Output the (x, y) coordinate of the center of the cell containing the given text.  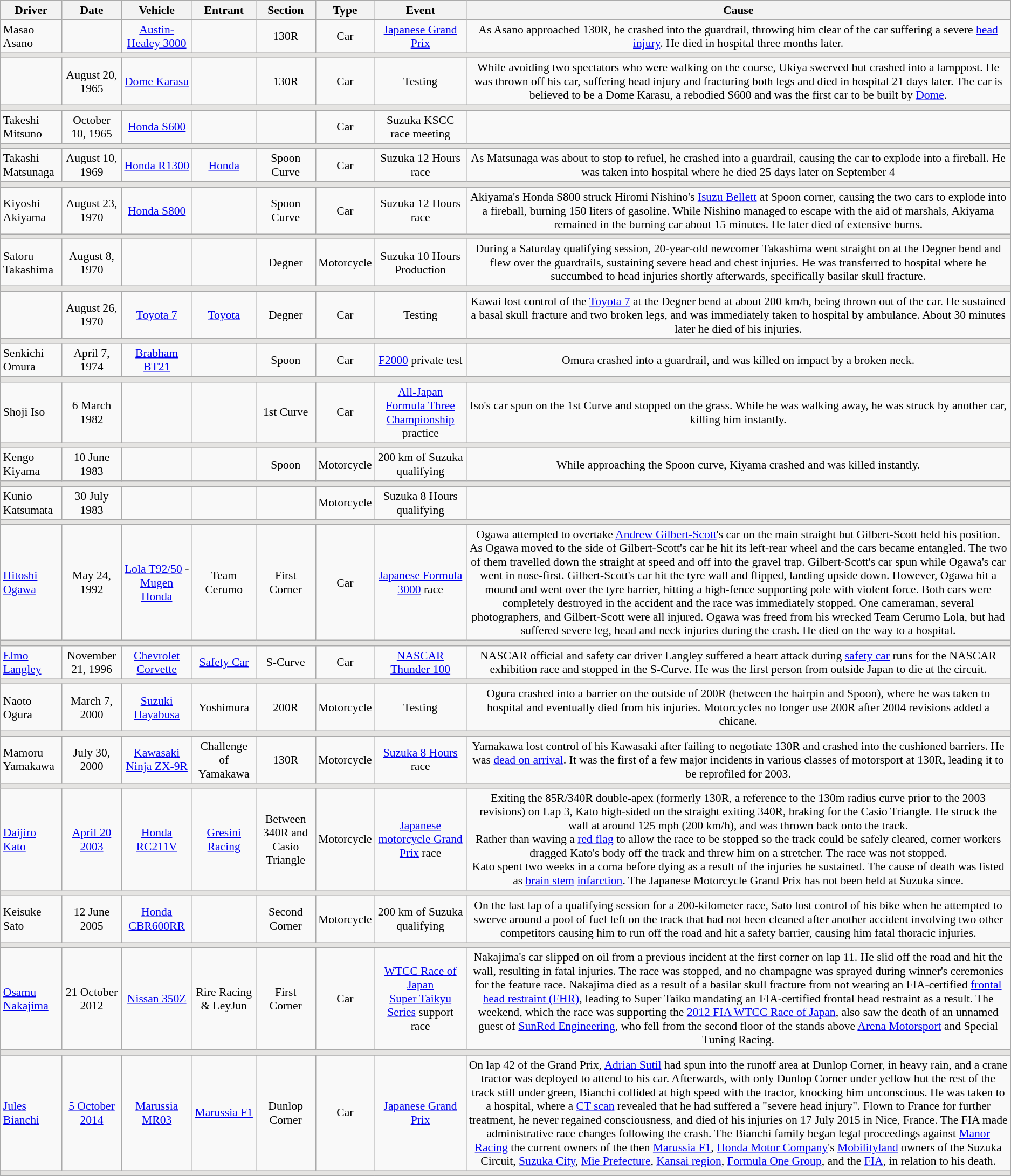
Austin-Healey 3000 (156, 37)
Rire Racing & LeyJun (224, 999)
July 30, 2000 (92, 760)
Omura crashed into a guardrail, and was killed on impact by a broken neck. (739, 360)
Driver (31, 10)
Nissan 350Z (156, 999)
Lola T92/50 - Mugen Honda (156, 583)
August 20, 1965 (92, 82)
Honda CBR600RR (156, 919)
Type (345, 10)
WTCC Race of JapanSuper Taikyu Series support race (421, 999)
Vehicle (156, 10)
Elmo Langley (31, 662)
Marussia MR03 (156, 1113)
Entrant (224, 10)
Yoshimura (224, 707)
Toyota (224, 315)
Suzuki Hayabusa (156, 707)
Japanese Formula 3000 race (421, 583)
Naoto Ogura (31, 707)
Kawasaki Ninja ZX-9R (156, 760)
Shoji Iso (31, 412)
200R (286, 707)
12 June 2005 (92, 919)
30 July 1983 (92, 503)
Mamoru Yamakawa (31, 760)
Suzuka 8 Hours race (421, 760)
Gresini Racing (224, 840)
10 June 1983 (92, 465)
Brabham BT21 (156, 360)
Dunlop Corner (286, 1113)
Cause (739, 10)
Iso's car spun on the 1st Curve and stopped on the grass. While he was walking away, he was struck by another car, killing him instantly. (739, 412)
Daijiro Kato (31, 840)
Kunio Katsumata (31, 503)
Suzuka 8 Hours qualifying (421, 503)
Honda R1300 (156, 165)
Honda S600 (156, 127)
Hitoshi Ogawa (31, 583)
August 8, 1970 (92, 263)
March 7, 2000 (92, 707)
October 10, 1965 (92, 127)
November 21, 1996 (92, 662)
S-Curve (286, 662)
Honda (224, 165)
6 March 1982 (92, 412)
Safety Car (224, 662)
August 10, 1969 (92, 165)
1st Curve (286, 412)
Kiyoshi Akiyama (31, 210)
Event (421, 10)
Team Cerumo (224, 583)
While approaching the Spoon curve, Kiyama crashed and was killed instantly. (739, 465)
Date (92, 10)
Satoru Takashima (31, 263)
Osamu Nakajima (31, 999)
Chevrolet Corvette (156, 662)
All-Japan Formula Three Championship practice (421, 412)
Marussia F1 (224, 1113)
Kengo Kiyama (31, 465)
Second Corner (286, 919)
Honda RC211V (156, 840)
Toyota 7 (156, 315)
Dome Karasu (156, 82)
F2000 private test (421, 360)
Between 340R and Casio Triangle (286, 840)
August 23, 1970 (92, 210)
Honda S800 (156, 210)
April 20 2003 (92, 840)
Masao Asano (31, 37)
Section (286, 10)
August 26, 1970 (92, 315)
Keisuke Sato (31, 919)
April 7, 1974 (92, 360)
May 24, 1992 (92, 583)
Jules Bianchi (31, 1113)
Suzuka 10 Hours Production (421, 263)
Takashi Matsunaga (31, 165)
Japanese motorcycle Grand Prix race (421, 840)
Challenge of Yamakawa (224, 760)
Suzuka KSCC race meeting (421, 127)
NASCAR Thunder 100 (421, 662)
Takeshi Mitsuno (31, 127)
21 October 2012 (92, 999)
Senkichi Omura (31, 360)
5 October 2014 (92, 1113)
